Capture the cell that displays the provided text and extract its (x, y) central coordinate. 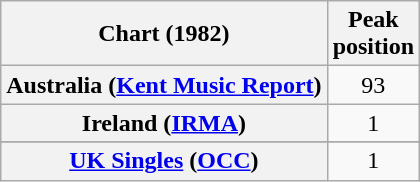
UK Singles (OCC) (164, 161)
93 (373, 85)
Ireland (IRMA) (164, 123)
Chart (1982) (164, 34)
Australia (Kent Music Report) (164, 85)
Peakposition (373, 34)
